For the text-containing cell, return its midpoint in (x, y) coordinate format. 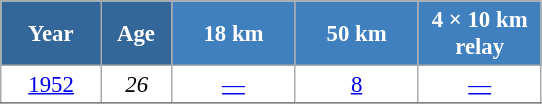
1952 (52, 85)
Age (136, 34)
8 (356, 85)
26 (136, 85)
4 × 10 km relay (480, 34)
50 km (356, 34)
Year (52, 34)
18 km (234, 34)
